Search for the cell housing the specified text and yield its [x, y] center coordinate. 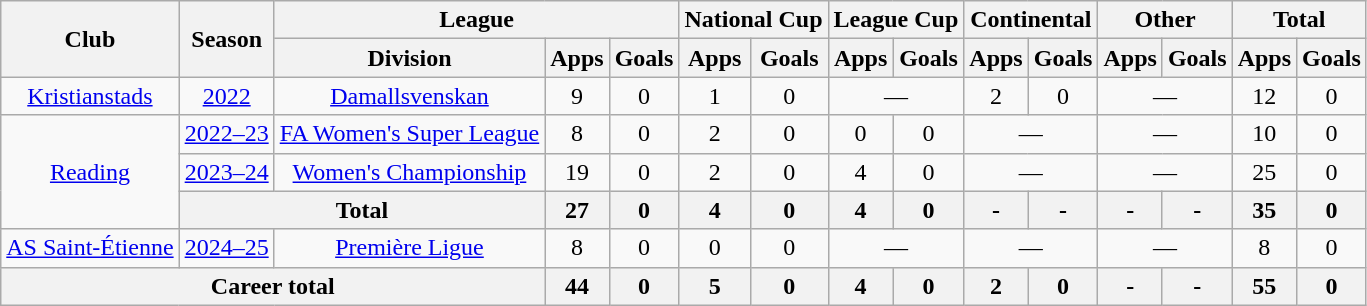
League [476, 20]
Season [226, 39]
55 [1264, 286]
Reading [90, 172]
Première Ligue [410, 248]
25 [1264, 172]
1 [715, 96]
35 [1264, 210]
2022–23 [226, 134]
Career total [273, 286]
27 [577, 210]
12 [1264, 96]
9 [577, 96]
FA Women's Super League [410, 134]
Continental [1031, 20]
2022 [226, 96]
19 [577, 172]
League Cup [896, 20]
5 [715, 286]
Division [410, 58]
2023–24 [226, 172]
Damallsvenskan [410, 96]
AS Saint-Étienne [90, 248]
44 [577, 286]
National Cup [754, 20]
Other [1165, 20]
Club [90, 39]
10 [1264, 134]
Women's Championship [410, 172]
Kristianstads [90, 96]
2024–25 [226, 248]
